Find where the given text appears and provide that cell's center as [X, Y] coordinate. 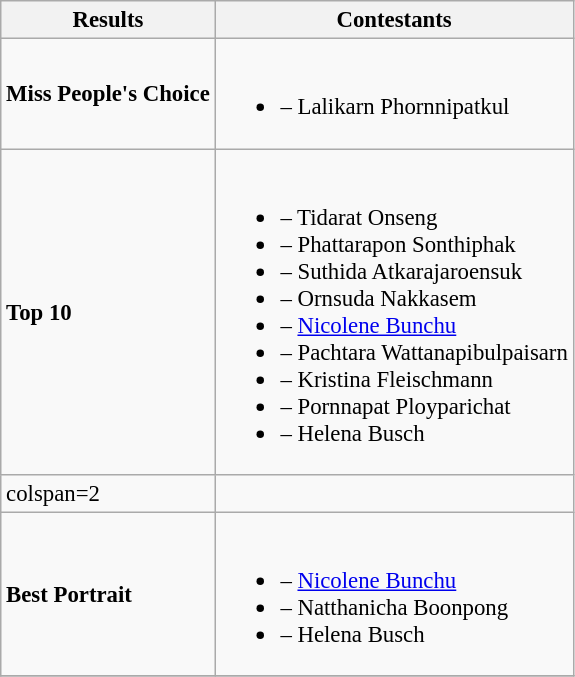
Best Portrait [108, 594]
colspan=2 [108, 494]
Top 10 [108, 312]
– Nicolene Bunchu – Natthanicha Boonpong – Helena Busch [394, 594]
Results [108, 20]
– Lalikarn Phornnipatkul [394, 94]
Miss People's Choice [108, 94]
Contestants [394, 20]
